Detect which cell encompasses the target text, then output its [X, Y] center coordinate. 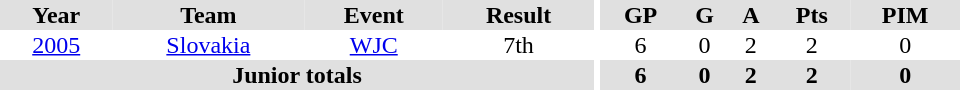
Event [374, 15]
2005 [56, 45]
G [705, 15]
GP [641, 15]
WJC [374, 45]
Junior totals [297, 75]
Slovakia [208, 45]
Pts [812, 15]
PIM [905, 15]
Year [56, 15]
Team [208, 15]
A [750, 15]
7th [518, 45]
Result [518, 15]
